Return (x, y) of the center of cell containing provided text 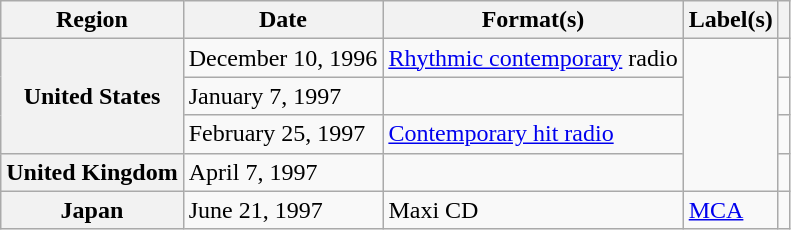
MCA (730, 210)
Region (92, 20)
June 21, 1997 (283, 210)
United Kingdom (92, 172)
February 25, 1997 (283, 134)
Label(s) (730, 20)
April 7, 1997 (283, 172)
Maxi CD (533, 210)
United States (92, 96)
Rhythmic contemporary radio (533, 58)
Contemporary hit radio (533, 134)
Format(s) (533, 20)
Date (283, 20)
December 10, 1996 (283, 58)
January 7, 1997 (283, 96)
Japan (92, 210)
